Provide the (x, y) coordinate of the cell's center where the given text is located.  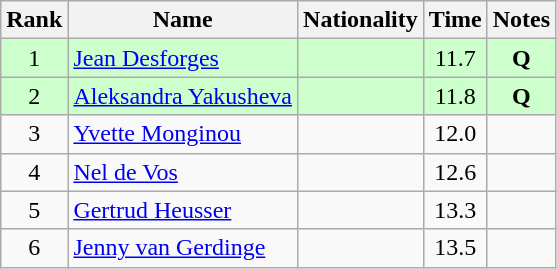
Aleksandra Yakusheva (183, 96)
Jean Desforges (183, 58)
Name (183, 20)
11.8 (455, 96)
13.3 (455, 210)
Yvette Monginou (183, 134)
Nationality (361, 20)
6 (34, 248)
5 (34, 210)
Rank (34, 20)
Notes (521, 20)
12.0 (455, 134)
11.7 (455, 58)
Time (455, 20)
Gertrud Heusser (183, 210)
2 (34, 96)
1 (34, 58)
4 (34, 172)
Nel de Vos (183, 172)
12.6 (455, 172)
3 (34, 134)
Jenny van Gerdinge (183, 248)
13.5 (455, 248)
